Determine the (X, Y) coordinate at the center of the cell enclosing the given text.  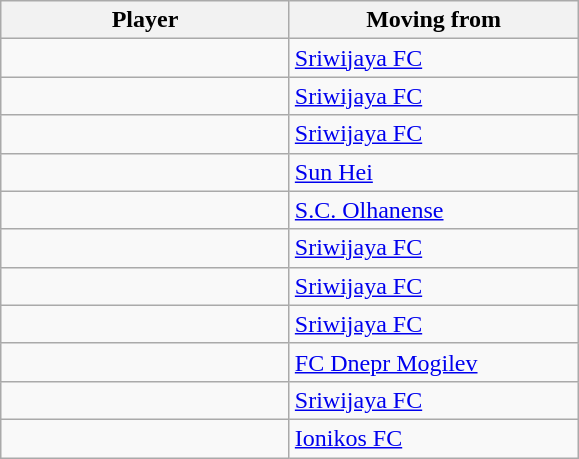
FC Dnepr Mogilev (434, 362)
S.C. Olhanense (434, 210)
Ionikos FC (434, 438)
Player (146, 20)
Sun Hei (434, 172)
Moving from (434, 20)
